Return the (x, y) coordinate for the center point of the cell that contains the specified text.  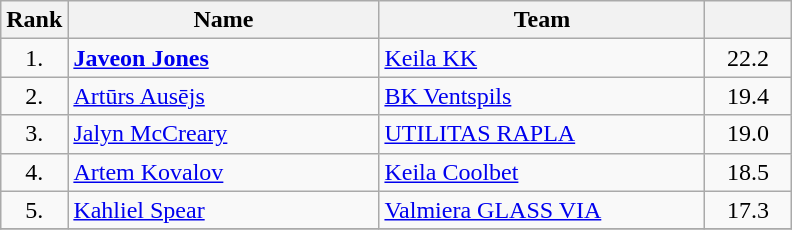
Keila Coolbet (542, 172)
Javeon Jones (224, 58)
22.2 (748, 58)
4. (34, 172)
Kahliel Spear (224, 210)
Jalyn McCreary (224, 134)
18.5 (748, 172)
17.3 (748, 210)
Name (224, 20)
UTILITAS RAPLA (542, 134)
3. (34, 134)
Team (542, 20)
5. (34, 210)
Artūrs Ausējs (224, 96)
1. (34, 58)
Artem Kovalov (224, 172)
19.0 (748, 134)
BK Ventspils (542, 96)
Valmiera GLASS VIA (542, 210)
19.4 (748, 96)
Rank (34, 20)
Keila KK (542, 58)
2. (34, 96)
